Search for the cell housing the specified text and yield its [X, Y] center coordinate. 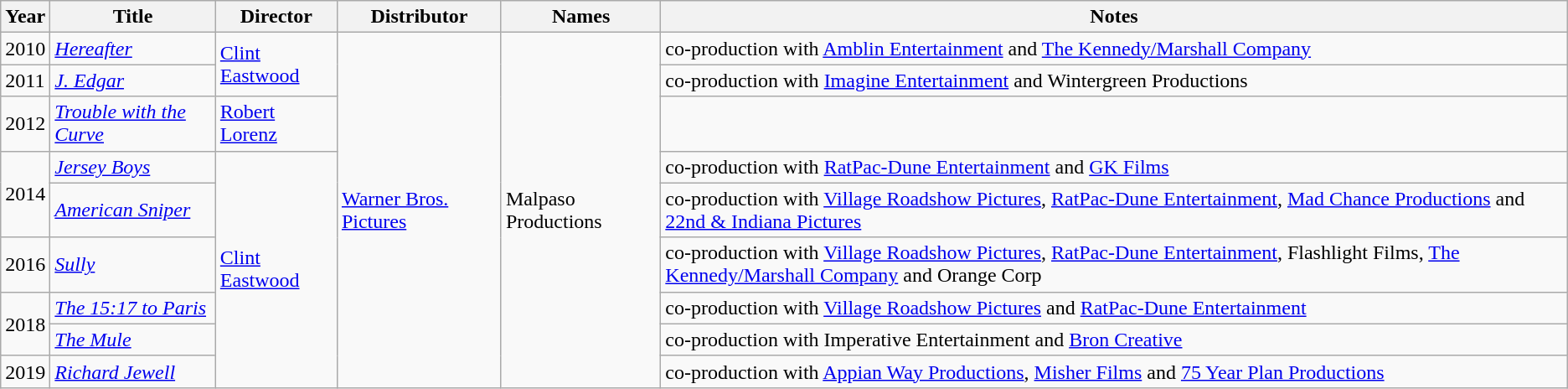
Jersey Boys [133, 167]
Title [133, 17]
co-production with Village Roadshow Pictures, RatPac-Dune Entertainment, Mad Chance Productions and 22nd & Indiana Pictures [1114, 210]
The Mule [133, 340]
co-production with Amblin Entertainment and The Kennedy/Marshall Company [1114, 49]
2011 [25, 80]
Trouble with the Curve [133, 124]
Names [580, 17]
J. Edgar [133, 80]
Warner Bros. Pictures [419, 210]
co-production with Imagine Entertainment and Wintergreen Productions [1114, 80]
2019 [25, 371]
Year [25, 17]
Distributor [419, 17]
Robert Lorenz [276, 124]
co-production with Appian Way Productions, Misher Films and 75 Year Plan Productions [1114, 371]
Sully [133, 265]
co-production with Village Roadshow Pictures, RatPac-Dune Entertainment, Flashlight Films, The Kennedy/Marshall Company and Orange Corp [1114, 265]
2014 [25, 194]
co-production with Imperative Entertainment and Bron Creative [1114, 340]
2010 [25, 49]
co-production with RatPac-Dune Entertainment and GK Films [1114, 167]
Malpaso Productions [580, 210]
co-production with Village Roadshow Pictures and RatPac-Dune Entertainment [1114, 308]
Hereafter [133, 49]
2016 [25, 265]
The 15:17 to Paris [133, 308]
Richard Jewell [133, 371]
Director [276, 17]
2012 [25, 124]
Notes [1114, 17]
American Sniper [133, 210]
2018 [25, 324]
